Identify which cell holds the provided text, then report its [x, y] central coordinate. 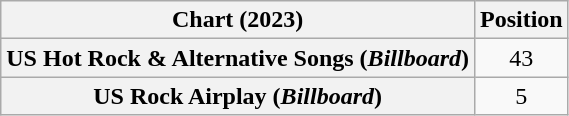
US Hot Rock & Alternative Songs (Billboard) [238, 58]
US Rock Airplay (Billboard) [238, 96]
Chart (2023) [238, 20]
43 [521, 58]
5 [521, 96]
Position [521, 20]
